Extract the (X, Y) coordinate from the center of the cell holding the provided text.  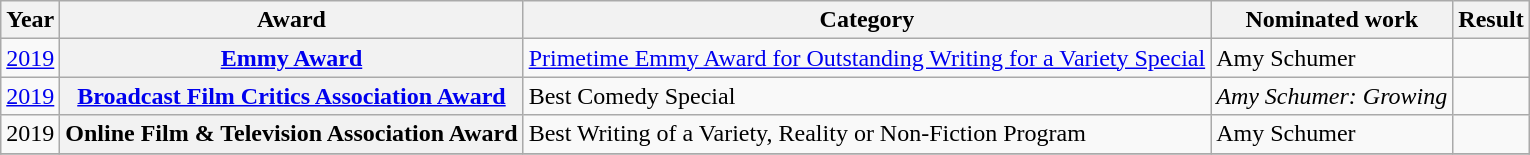
Year (30, 20)
Amy Schumer: Growing (1332, 96)
Nominated work (1332, 20)
Emmy Award (292, 58)
Best Comedy Special (867, 96)
Broadcast Film Critics Association Award (292, 96)
Result (1491, 20)
Award (292, 20)
Best Writing of a Variety, Reality or Non-Fiction Program (867, 134)
Category (867, 20)
Primetime Emmy Award for Outstanding Writing for a Variety Special (867, 58)
Online Film & Television Association Award (292, 134)
